Provide the (X, Y) coordinate of the cell's center where the given text is located.  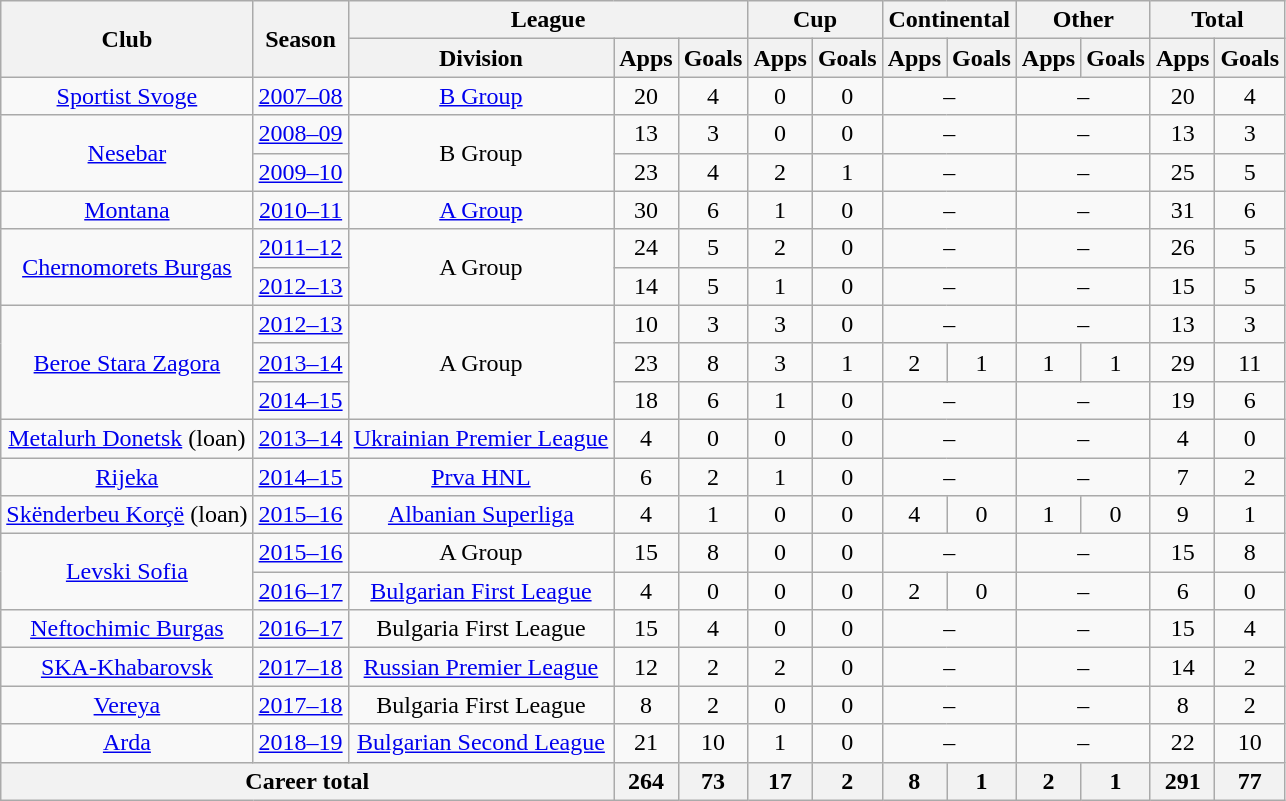
Ukrainian Premier League (481, 438)
31 (1182, 210)
73 (713, 781)
Division (481, 58)
Vereya (127, 705)
25 (1182, 172)
Metalurh Donetsk (loan) (127, 438)
2009–10 (300, 172)
Montana (127, 210)
9 (1182, 515)
2007–08 (300, 96)
Chernomorets Burgas (127, 267)
Career total (308, 781)
Beroe Stara Zagora (127, 362)
19 (1182, 400)
77 (1250, 781)
21 (646, 743)
Continental (949, 20)
Total (1217, 20)
18 (646, 400)
Russian Premier League (481, 667)
Rijeka (127, 477)
7 (1182, 477)
26 (1182, 248)
2010–11 (300, 210)
Nesebar (127, 153)
Sportist Svoge (127, 96)
291 (1182, 781)
Arda (127, 743)
29 (1182, 362)
Prva HNL (481, 477)
Levski Sofia (127, 572)
22 (1182, 743)
2008–09 (300, 134)
264 (646, 781)
Other (1083, 20)
2018–19 (300, 743)
12 (646, 667)
24 (646, 248)
Club (127, 39)
Bulgarian First League (481, 591)
SKA-Khabarovsk (127, 667)
11 (1250, 362)
Albanian Superliga (481, 515)
Season (300, 39)
17 (780, 781)
30 (646, 210)
League (548, 20)
Skënderbeu Korçë (loan) (127, 515)
Bulgarian Second League (481, 743)
Cup (815, 20)
2011–12 (300, 248)
Neftochimic Burgas (127, 629)
